Output the [X, Y] coordinate of the center of the cell containing the given text.  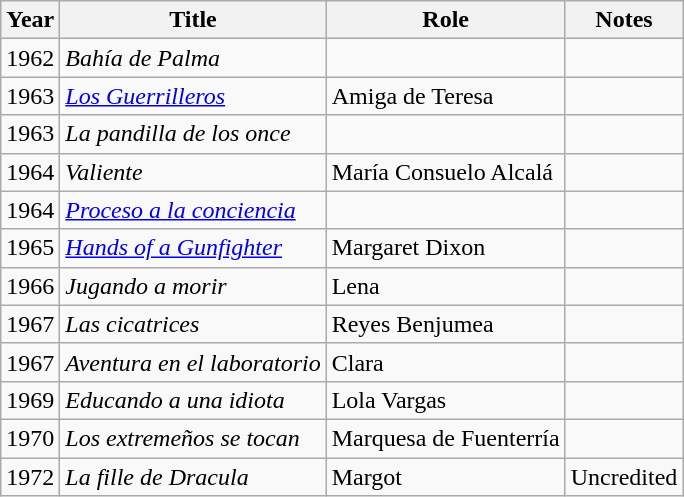
Lena [446, 286]
Amiga de Teresa [446, 96]
Aventura en el laboratorio [193, 362]
1972 [30, 477]
Title [193, 20]
1962 [30, 58]
Hands of a Gunfighter [193, 248]
Proceso a la conciencia [193, 210]
1970 [30, 438]
Valiente [193, 172]
Educando a una idiota [193, 400]
La fille de Dracula [193, 477]
1969 [30, 400]
Los extremeños se tocan [193, 438]
1966 [30, 286]
Role [446, 20]
Lola Vargas [446, 400]
Jugando a morir [193, 286]
Bahía de Palma [193, 58]
Year [30, 20]
Las cicatrices [193, 324]
1965 [30, 248]
Clara [446, 362]
Reyes Benjumea [446, 324]
Los Guerrilleros [193, 96]
La pandilla de los once [193, 134]
Margot [446, 477]
María Consuelo Alcalá [446, 172]
Notes [624, 20]
Uncredited [624, 477]
Marquesa de Fuenterría [446, 438]
Margaret Dixon [446, 248]
